Capture the cell that displays the provided text and extract its [X, Y] central coordinate. 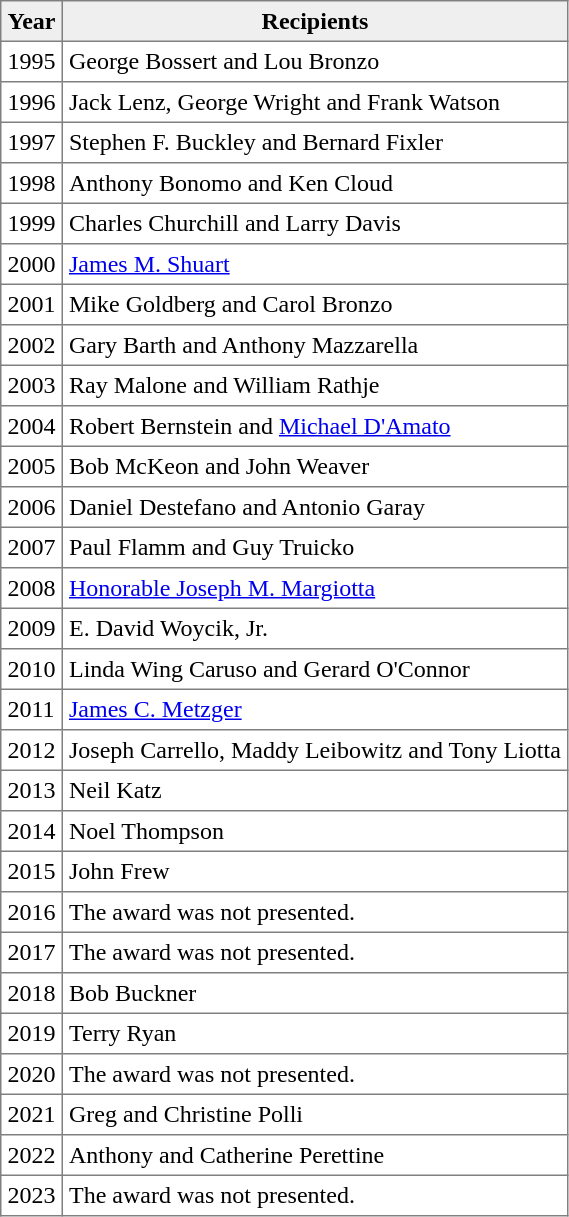
2015 [32, 871]
Jack Lenz, George Wright and Frank Watson [314, 102]
Joseph Carrello, Maddy Leibowitz and Tony Liotta [314, 750]
James M. Shuart [314, 264]
Mike Goldberg and Carol Bronzo [314, 304]
2000 [32, 264]
2011 [32, 709]
2016 [32, 912]
Year [32, 21]
Daniel Destefano and Antonio Garay [314, 507]
2007 [32, 547]
2014 [32, 831]
2005 [32, 466]
E. David Woycik, Jr. [314, 628]
2003 [32, 385]
George Bossert and Lou Bronzo [314, 61]
2002 [32, 345]
2021 [32, 1114]
2020 [32, 1074]
2012 [32, 750]
Bob McKeon and John Weaver [314, 466]
2023 [32, 1195]
James C. Metzger [314, 709]
Charles Churchill and Larry Davis [314, 223]
1997 [32, 142]
Terry Ryan [314, 1033]
1998 [32, 183]
2001 [32, 304]
2010 [32, 669]
Gary Barth and Anthony Mazzarella [314, 345]
1995 [32, 61]
Honorable Joseph M. Margiotta [314, 588]
2013 [32, 790]
Neil Katz [314, 790]
2009 [32, 628]
Anthony Bonomo and Ken Cloud [314, 183]
Recipients [314, 21]
2018 [32, 993]
2019 [32, 1033]
Noel Thompson [314, 831]
Ray Malone and William Rathje [314, 385]
Linda Wing Caruso and Gerard O'Connor [314, 669]
Paul Flamm and Guy Truicko [314, 547]
2004 [32, 426]
Bob Buckner [314, 993]
2008 [32, 588]
John Frew [314, 871]
1996 [32, 102]
2022 [32, 1155]
Stephen F. Buckley and Bernard Fixler [314, 142]
Anthony and Catherine Perettine [314, 1155]
1999 [32, 223]
Greg and Christine Polli [314, 1114]
2006 [32, 507]
Robert Bernstein and Michael D'Amato [314, 426]
2017 [32, 952]
